Identify which cell holds the provided text, then report its (x, y) central coordinate. 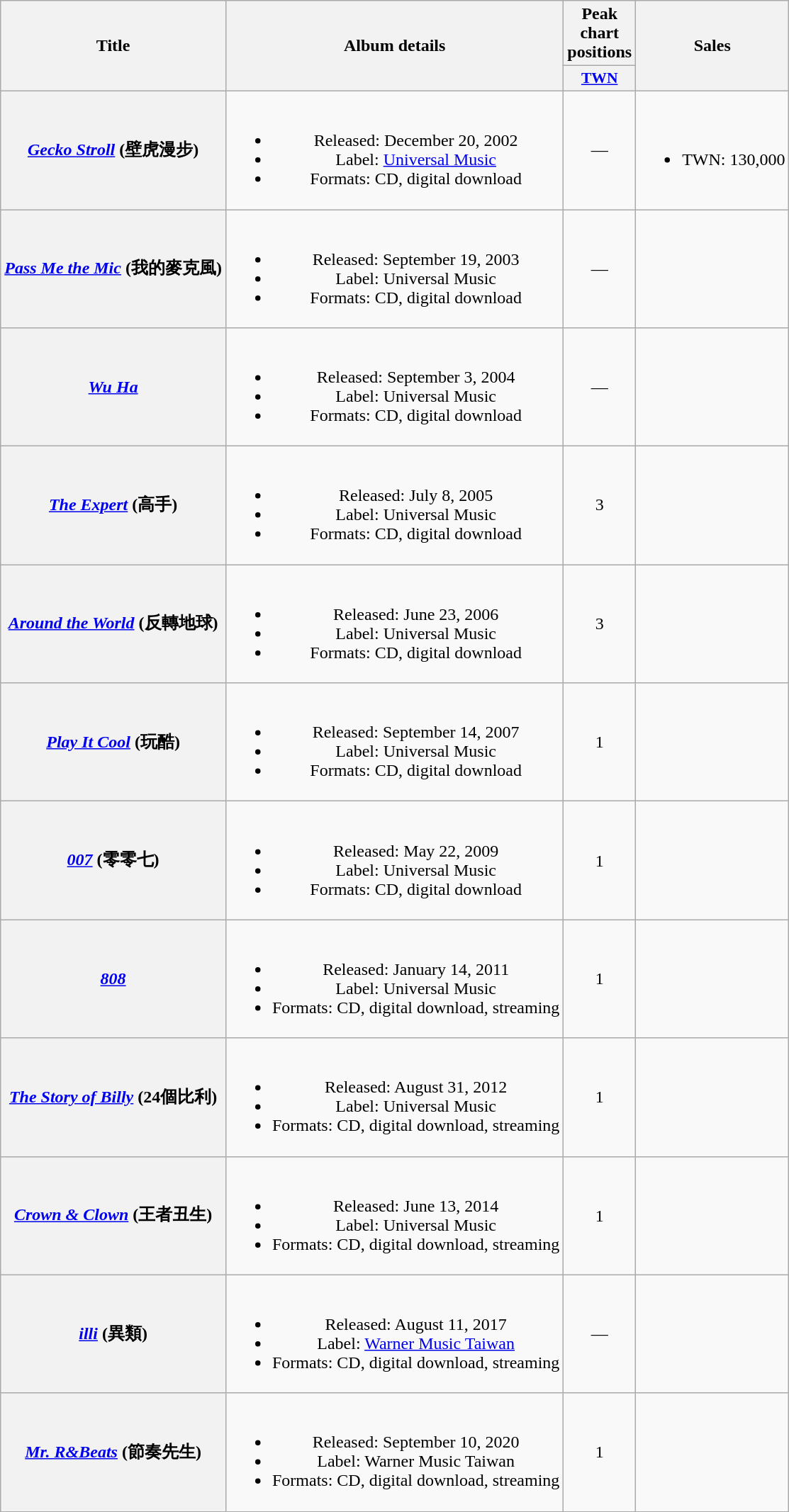
Released: December 20, 2002Label: Universal MusicFormats: CD, digital download (394, 150)
Gecko Stroll (壁虎漫步) (113, 150)
Peak chart positions (600, 33)
Play It Cool (玩酷) (113, 743)
808 (113, 979)
Released: August 31, 2012Label: Universal MusicFormats: CD, digital download, streaming (394, 1097)
Released: September 14, 2007Label: Universal MusicFormats: CD, digital download (394, 743)
Released: September 10, 2020Label: Warner Music TaiwanFormats: CD, digital download, streaming (394, 1452)
The Story of Billy (24個比利) (113, 1097)
Album details (394, 46)
TWN: 130,000 (712, 150)
Mr. R&Beats (節奏先生) (113, 1452)
Released: June 23, 2006Label: Universal MusicFormats: CD, digital download (394, 624)
Released: September 19, 2003Label: Universal MusicFormats: CD, digital download (394, 269)
007 (零零七) (113, 860)
Pass Me the Mic (我的麥克風) (113, 269)
Released: May 22, 2009Label: Universal MusicFormats: CD, digital download (394, 860)
Released: September 3, 2004Label: Universal MusicFormats: CD, digital download (394, 387)
Sales (712, 46)
Released: July 8, 2005Label: Universal MusicFormats: CD, digital download (394, 506)
Wu Ha (113, 387)
illi (異類) (113, 1333)
Released: June 13, 2014Label: Universal MusicFormats: CD, digital download, streaming (394, 1216)
Released: January 14, 2011Label: Universal MusicFormats: CD, digital download, streaming (394, 979)
Released: August 11, 2017Label: Warner Music TaiwanFormats: CD, digital download, streaming (394, 1333)
The Expert (高手) (113, 506)
Title (113, 46)
Around the World (反轉地球) (113, 624)
Crown & Clown (王者丑生) (113, 1216)
TWN (600, 79)
